Find where the given text appears and provide that cell's center as (X, Y) coordinate. 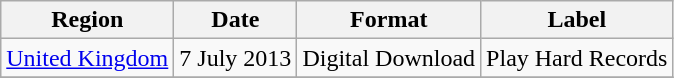
Digital Download (389, 58)
Date (236, 20)
United Kingdom (88, 58)
Play Hard Records (577, 58)
Format (389, 20)
Label (577, 20)
7 July 2013 (236, 58)
Region (88, 20)
